Provide the (X, Y) coordinate of the cell's center where the given text is located.  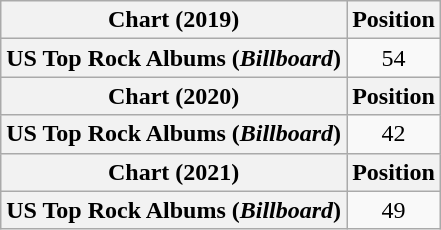
54 (394, 58)
Chart (2019) (174, 20)
42 (394, 134)
Chart (2020) (174, 96)
49 (394, 210)
Chart (2021) (174, 172)
